Locate the cell with the specified text and output its (X, Y) center coordinate. 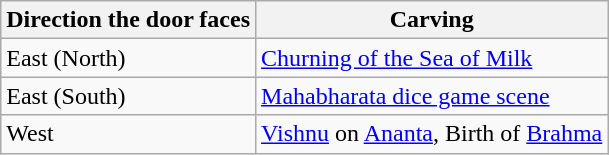
Carving (432, 20)
Churning of the Sea of Milk (432, 58)
East (North) (128, 58)
Direction the door faces (128, 20)
East (South) (128, 96)
West (128, 134)
Vishnu on Ananta, Birth of Brahma (432, 134)
Mahabharata dice game scene (432, 96)
